Find where the given text appears and provide that cell's center as (X, Y) coordinate. 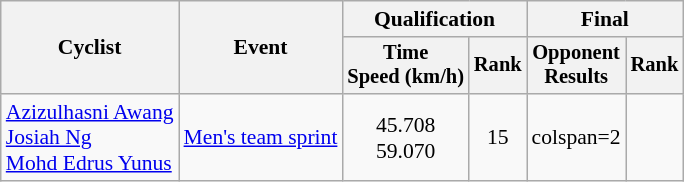
15 (498, 138)
45.70859.070 (406, 138)
Qualification (434, 19)
Men's team sprint (261, 138)
Cyclist (90, 48)
TimeSpeed (km/h) (406, 66)
colspan=2 (576, 138)
Event (261, 48)
OpponentResults (576, 66)
Final (606, 19)
Azizulhasni AwangJosiah NgMohd Edrus Yunus (90, 138)
